Provide the (X, Y) coordinate of the cell's center where the given text is located.  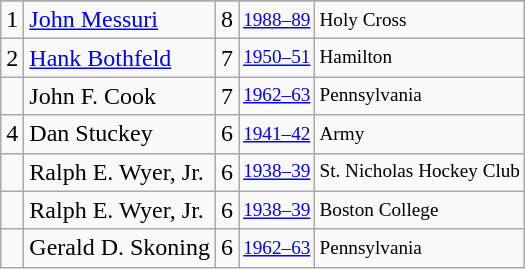
Army (420, 134)
Hank Bothfeld (120, 58)
1 (12, 20)
Hamilton (420, 58)
Holy Cross (420, 20)
Gerald D. Skoning (120, 248)
John F. Cook (120, 96)
2 (12, 58)
St. Nicholas Hockey Club (420, 172)
Boston College (420, 210)
1950–51 (277, 58)
Dan Stuckey (120, 134)
John Messuri (120, 20)
4 (12, 134)
1941–42 (277, 134)
1988–89 (277, 20)
8 (228, 20)
